For the text-containing cell, return its midpoint in (x, y) coordinate format. 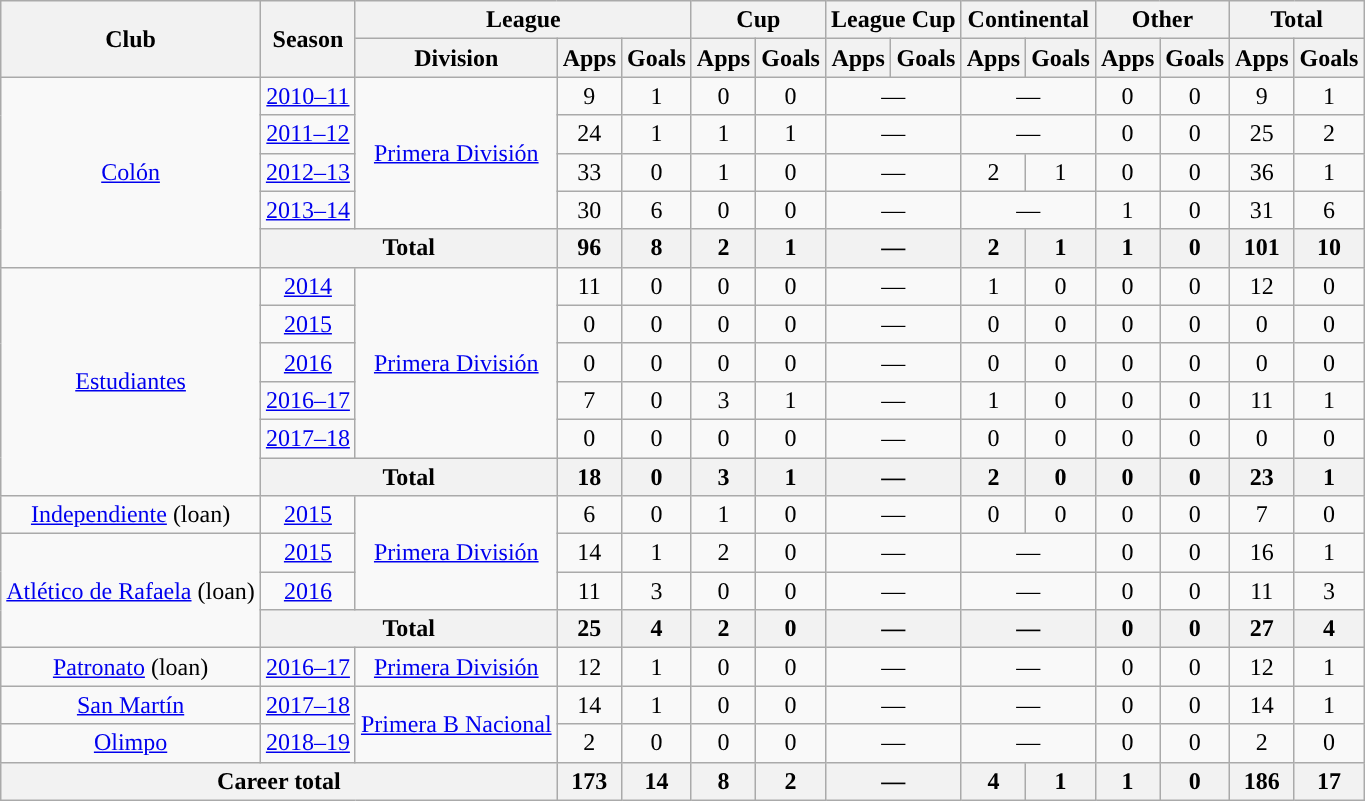
Career total (279, 781)
Club (131, 39)
2011–12 (308, 134)
2012–13 (308, 172)
Independiente (loan) (131, 515)
Season (308, 39)
101 (1262, 248)
24 (589, 134)
San Martín (131, 705)
30 (589, 210)
10 (1329, 248)
Atlético de Rafaela (loan) (131, 591)
Olimpo (131, 743)
Colón (131, 172)
186 (1262, 781)
Patronato (loan) (131, 667)
27 (1262, 629)
17 (1329, 781)
36 (1262, 172)
96 (589, 248)
33 (589, 172)
2010–11 (308, 96)
Other (1162, 20)
173 (589, 781)
2013–14 (308, 210)
31 (1262, 210)
Continental (1028, 20)
2018–19 (308, 743)
Division (456, 58)
League Cup (893, 20)
16 (1262, 553)
23 (1262, 477)
Primera B Nacional (456, 724)
League (523, 20)
Estudiantes (131, 381)
18 (589, 477)
2014 (308, 286)
Cup (758, 20)
